For the text-containing cell, return its midpoint in [x, y] coordinate format. 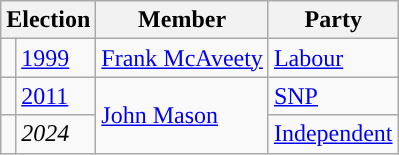
2011 [56, 96]
Frank McAveety [182, 58]
Labour [333, 58]
Election [48, 20]
1999 [56, 58]
Independent [333, 134]
Party [333, 20]
John Mason [182, 115]
Member [182, 20]
SNP [333, 96]
2024 [56, 134]
